Pinpoint the cell where the given text exists, returning its (X, Y) midpoint coordinate. 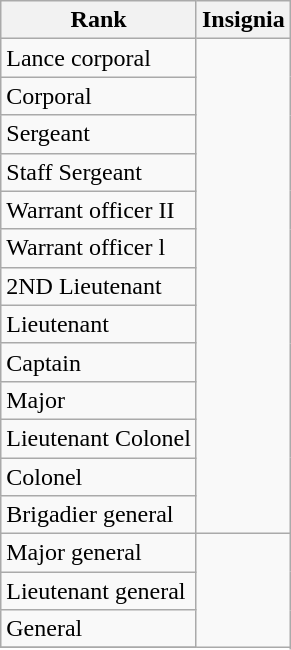
Major general (99, 553)
Lieutenant general (99, 591)
General (99, 629)
2ND Lieutenant (99, 286)
Colonel (99, 477)
Captain (99, 362)
Warrant officer l (99, 248)
Warrant officer II (99, 210)
Insignia (243, 20)
Brigadier general (99, 515)
Staff Sergeant (99, 172)
Corporal (99, 96)
Lance corporal (99, 58)
Lieutenant Colonel (99, 438)
Rank (99, 20)
Lieutenant (99, 324)
Sergeant (99, 134)
Major (99, 400)
